Scan for the cell matching the given text and deliver its (x, y) coordinate at center. 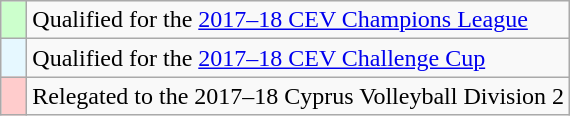
Relegated to the 2017–18 Cyprus Volleyball Division 2 (298, 96)
Qualified for the 2017–18 CEV Challenge Cup (298, 58)
Qualified for the 2017–18 CEV Champions League (298, 20)
